For the text-containing cell, return its midpoint in (x, y) coordinate format. 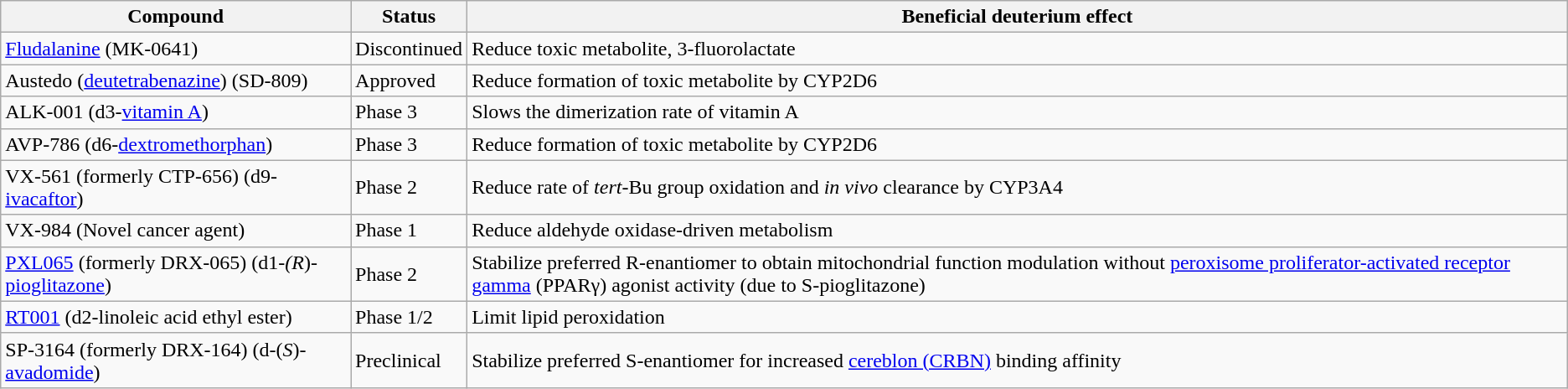
Limit lipid peroxidation (1018, 317)
Discontinued (409, 49)
SP-3164 (formerly DRX-164) (d-(S)-avadomide) (176, 360)
PXL065 (formerly DRX-065) (d1-(R)-pioglitazone) (176, 273)
ALK-001 (d3-vitamin A) (176, 112)
AVP-786 (d6-dextromethorphan) (176, 144)
VX-984 (Novel cancer agent) (176, 231)
Slows the dimerization rate of vitamin A (1018, 112)
Austedo (deutetrabenazine) (SD-809) (176, 80)
Stabilize preferred S-enantiomer for increased cereblon (CRBN) binding affinity (1018, 360)
VX-561 (formerly CTP-656) (d9-ivacaftor) (176, 188)
Phase 1/2 (409, 317)
Reduce aldehyde oxidase-driven metabolism (1018, 231)
Status (409, 17)
Compound (176, 17)
Fludalanine (MK-0641) (176, 49)
Reduce toxic metabolite, 3-fluorolactate (1018, 49)
Reduce rate of tert-Bu group oxidation and in vivo clearance by CYP3A4 (1018, 188)
RT001 (d2-linoleic acid ethyl ester) (176, 317)
Phase 1 (409, 231)
Preclinical (409, 360)
Beneficial deuterium effect (1018, 17)
Approved (409, 80)
